Determine the (X, Y) coordinate at the center of the cell enclosing the given text.  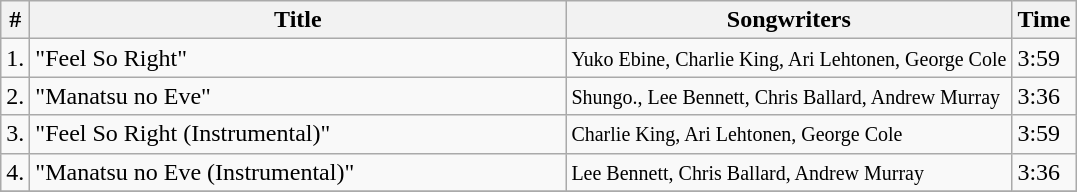
"Feel So Right" (298, 58)
Time (1044, 20)
Charlie King, Ari Lehtonen, George Cole (789, 134)
1. (16, 58)
2. (16, 96)
"Feel So Right (Instrumental)" (298, 134)
"Manatsu no Eve" (298, 96)
Shungo., Lee Bennett, Chris Ballard, Andrew Murray (789, 96)
Lee Bennett, Chris Ballard, Andrew Murray (789, 172)
Title (298, 20)
# (16, 20)
"Manatsu no Eve (Instrumental)" (298, 172)
Songwriters (789, 20)
4. (16, 172)
3. (16, 134)
Yuko Ebine, Charlie King, Ari Lehtonen, George Cole (789, 58)
